Identify which cell holds the provided text, then report its (X, Y) central coordinate. 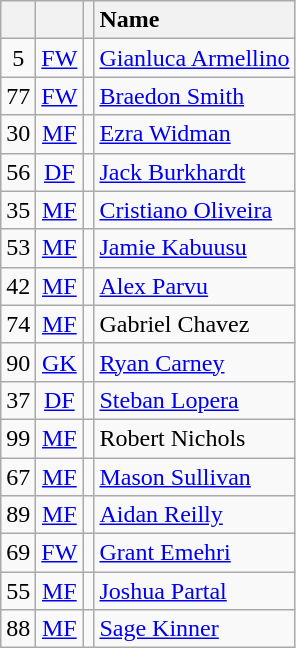
55 (18, 591)
Jamie Kabuusu (194, 248)
37 (18, 400)
Gianluca Armellino (194, 58)
56 (18, 172)
69 (18, 553)
Ezra Widman (194, 134)
30 (18, 134)
35 (18, 210)
89 (18, 515)
GK (60, 362)
42 (18, 286)
Gabriel Chavez (194, 324)
88 (18, 629)
Braedon Smith (194, 96)
Sage Kinner (194, 629)
Cristiano Oliveira (194, 210)
99 (18, 438)
74 (18, 324)
77 (18, 96)
Ryan Carney (194, 362)
Robert Nichols (194, 438)
Alex Parvu (194, 286)
Joshua Partal (194, 591)
Name (194, 20)
Mason Sullivan (194, 477)
Jack Burkhardt (194, 172)
90 (18, 362)
Steban Lopera (194, 400)
67 (18, 477)
Grant Emehri (194, 553)
53 (18, 248)
Aidan Reilly (194, 515)
5 (18, 58)
